From the cell containing the given text, extract its center point as (x, y) coordinate. 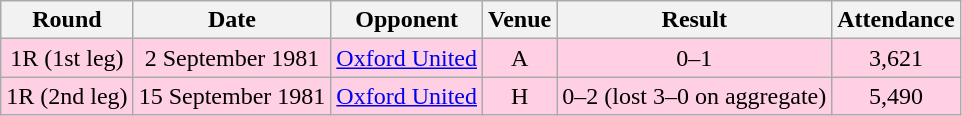
Attendance (896, 20)
Venue (520, 20)
A (520, 58)
1R (2nd leg) (67, 96)
0–2 (lost 3–0 on aggregate) (694, 96)
15 September 1981 (232, 96)
3,621 (896, 58)
5,490 (896, 96)
H (520, 96)
Date (232, 20)
Round (67, 20)
1R (1st leg) (67, 58)
2 September 1981 (232, 58)
0–1 (694, 58)
Result (694, 20)
Opponent (407, 20)
